Search for the cell housing the specified text and yield its [X, Y] center coordinate. 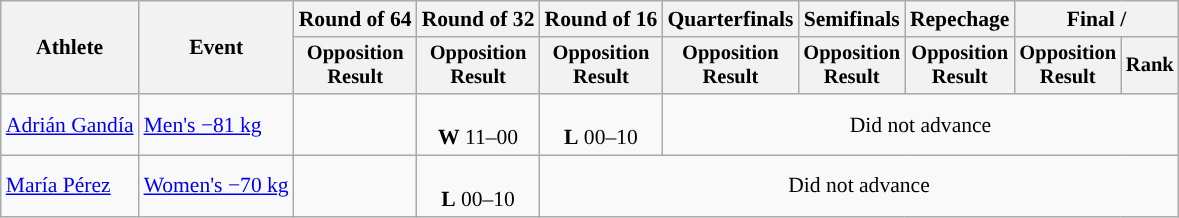
Rank [1150, 66]
Semifinals [851, 19]
Athlete [70, 48]
Repechage [960, 19]
María Pérez [70, 186]
Quarterfinals [730, 19]
Adrián Gandía [70, 124]
Round of 32 [478, 19]
Event [216, 48]
Women's −70 kg [216, 186]
Final / [1097, 19]
W 11–00 [478, 124]
Round of 64 [356, 19]
Round of 16 [600, 19]
Men's −81 kg [216, 124]
